Output the [X, Y] coordinate of the center of the cell containing the given text.  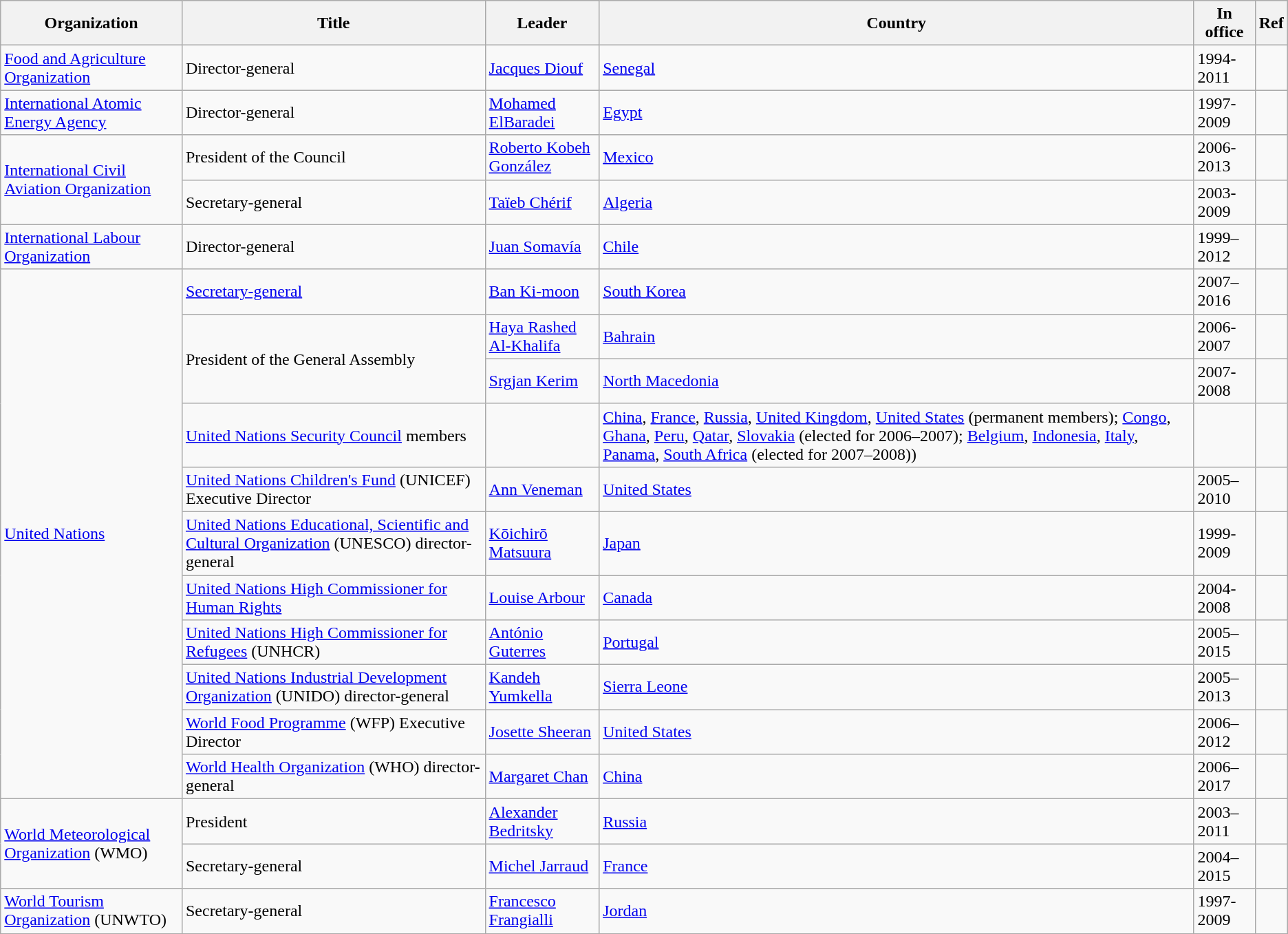
2007-2008 [1225, 381]
Chile [897, 246]
Mohamed ElBaradei [542, 113]
Organization [92, 23]
Haya Rashed Al-Khalifa [542, 336]
1999-2009 [1225, 543]
President [333, 822]
World Food Programme (WFP) Executive Director [333, 732]
2006-2007 [1225, 336]
1994-2011 [1225, 67]
President of the Council [333, 157]
Sierra Leone [897, 687]
Ban Ki-moon [542, 292]
Taïeb Chérif [542, 202]
2005–2015 [1225, 643]
Bahrain [897, 336]
Canada [897, 597]
Japan [897, 543]
South Korea [897, 292]
2006-2013 [1225, 157]
Portugal [897, 643]
United Nations High Commissioner for Refugees (UNHCR) [333, 643]
Kandeh Yumkella [542, 687]
Russia [897, 822]
2004–2015 [1225, 866]
International Civil Aviation Organization [92, 180]
Ann Veneman [542, 489]
Josette Sheeran [542, 732]
2003–2011 [1225, 822]
Leader [542, 23]
2003-2009 [1225, 202]
Egypt [897, 113]
António Guterres [542, 643]
Algeria [897, 202]
2006–2012 [1225, 732]
China [897, 776]
United Nations [92, 534]
Country [897, 23]
President of the General Assembly [333, 359]
2004-2008 [1225, 597]
North Macedonia [897, 381]
Margaret Chan [542, 776]
Jacques Diouf [542, 67]
2005–2013 [1225, 687]
Srgjan Kerim [542, 381]
Senegal [897, 67]
World Health Organization (WHO) director-general [333, 776]
United Nations High Commissioner for Human Rights [333, 597]
1999–2012 [1225, 246]
Juan Somavía [542, 246]
United Nations Educational, Scientific and Cultural Organization (UNESCO) director-general [333, 543]
Alexander Bedritsky [542, 822]
In office [1225, 23]
Ref [1271, 23]
Kōichirō Matsuura [542, 543]
World Tourism Organization (UNWTO) [92, 911]
2005–2010 [1225, 489]
Roberto Kobeh González [542, 157]
Title [333, 23]
United Nations Children's Fund (UNICEF) Executive Director [333, 489]
Food and Agriculture Organization [92, 67]
World Meteorological Organization (WMO) [92, 844]
France [897, 866]
2006–2017 [1225, 776]
International Labour Organization [92, 246]
International Atomic Energy Agency [92, 113]
United Nations Industrial Development Organization (UNIDO) director-general [333, 687]
Mexico [897, 157]
Jordan [897, 911]
Francesco Frangialli [542, 911]
United Nations Security Council members [333, 435]
Louise Arbour [542, 597]
2007–2016 [1225, 292]
Michel Jarraud [542, 866]
